Pinpoint the cell where the given text exists, returning its [X, Y] midpoint coordinate. 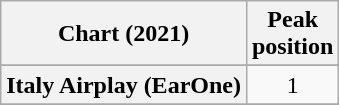
Italy Airplay (EarOne) [124, 85]
1 [292, 85]
Chart (2021) [124, 34]
Peakposition [292, 34]
